Provide the (X, Y) coordinate of the cell's center where the given text is located.  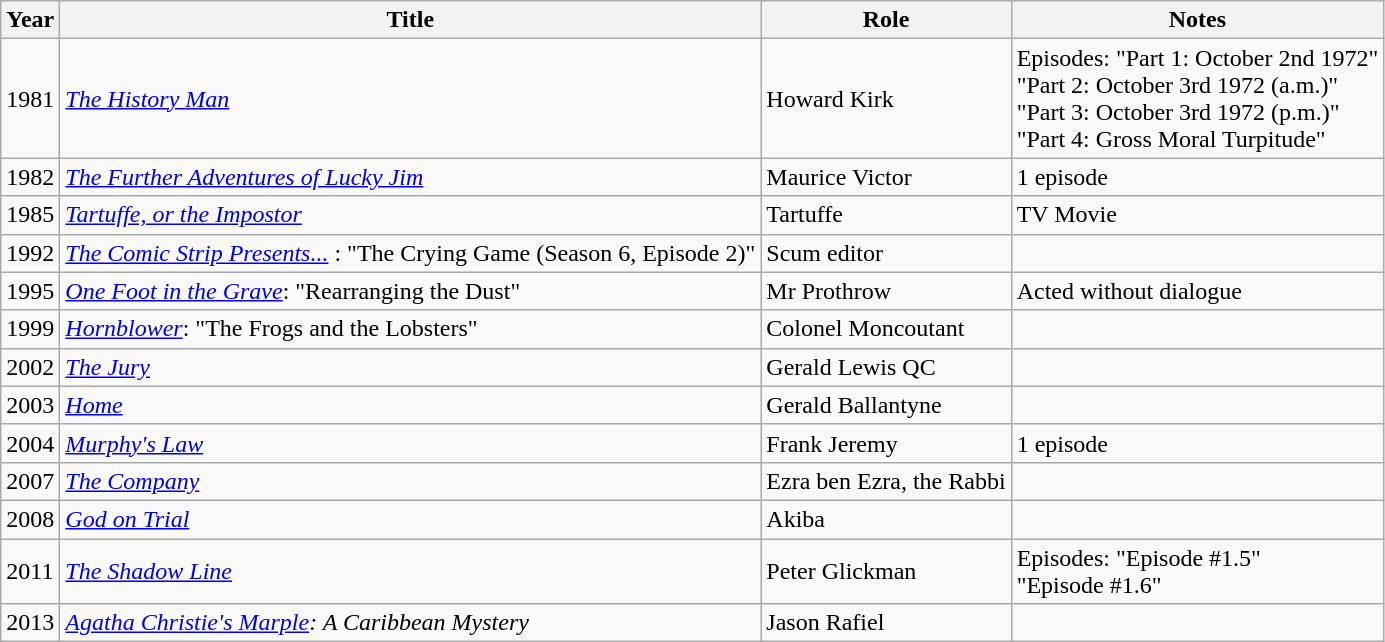
Role (886, 20)
Acted without dialogue (1198, 291)
Agatha Christie's Marple: A Caribbean Mystery (410, 623)
Howard Kirk (886, 98)
1999 (30, 329)
Maurice Victor (886, 177)
Frank Jeremy (886, 443)
Notes (1198, 20)
1992 (30, 253)
2002 (30, 367)
One Foot in the Grave: "Rearranging the Dust" (410, 291)
2007 (30, 481)
Home (410, 405)
The Further Adventures of Lucky Jim (410, 177)
Episodes: "Episode #1.5" "Episode #1.6" (1198, 570)
Episodes: "Part 1: October 2nd 1972" "Part 2: October 3rd 1972 (a.m.)" "Part 3: October 3rd 1972 (p.m.)" "Part 4: Gross Moral Turpitude" (1198, 98)
2008 (30, 519)
The Shadow Line (410, 570)
Gerald Lewis QC (886, 367)
Akiba (886, 519)
Year (30, 20)
God on Trial (410, 519)
Murphy's Law (410, 443)
Mr Prothrow (886, 291)
TV Movie (1198, 215)
2013 (30, 623)
Title (410, 20)
Colonel Moncoutant (886, 329)
Scum editor (886, 253)
Peter Glickman (886, 570)
Ezra ben Ezra, the Rabbi (886, 481)
1982 (30, 177)
The Company (410, 481)
Gerald Ballantyne (886, 405)
2011 (30, 570)
Tartuffe, or the Impostor (410, 215)
The History Man (410, 98)
The Comic Strip Presents... : "The Crying Game (Season 6, Episode 2)" (410, 253)
1985 (30, 215)
1995 (30, 291)
Jason Rafiel (886, 623)
1981 (30, 98)
Tartuffe (886, 215)
2004 (30, 443)
2003 (30, 405)
The Jury (410, 367)
Hornblower: "The Frogs and the Lobsters" (410, 329)
